Find where the given text appears and provide that cell's center as (X, Y) coordinate. 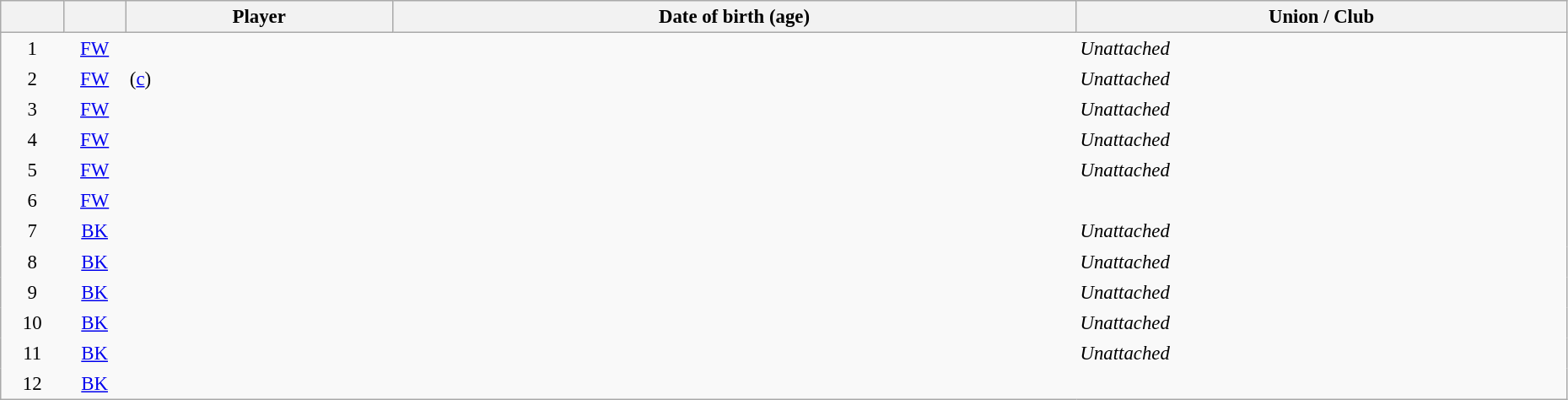
7 (32, 231)
Union / Club (1321, 17)
Player (259, 17)
5 (32, 170)
1 (32, 49)
(c) (259, 78)
9 (32, 292)
12 (32, 383)
4 (32, 140)
3 (32, 109)
Date of birth (age) (734, 17)
2 (32, 78)
8 (32, 262)
10 (32, 322)
11 (32, 353)
6 (32, 201)
